Locate the cell with the specified text and output its (X, Y) center coordinate. 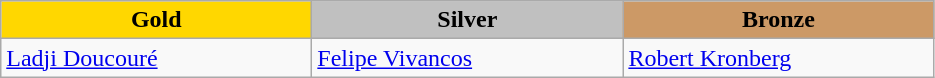
Robert Kronberg (778, 58)
Bronze (778, 20)
Felipe Vivancos (468, 58)
Silver (468, 20)
Ladji Doucouré (156, 58)
Gold (156, 20)
